Provide the [X, Y] coordinate of the cell's center where the given text is located.  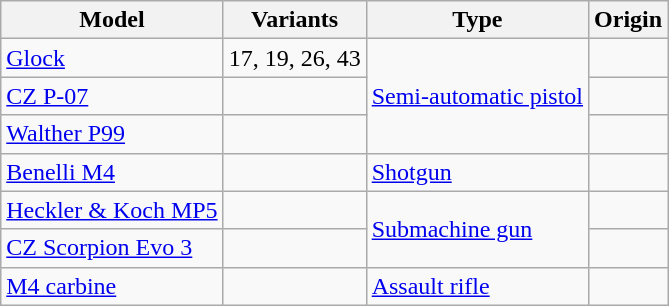
Variants [294, 20]
Type [477, 20]
Glock [112, 58]
Semi-automatic pistol [477, 96]
Shotgun [477, 172]
Origin [628, 20]
Walther P99 [112, 134]
Submachine gun [477, 229]
CZ P-07 [112, 96]
M4 carbine [112, 286]
CZ Scorpion Evo 3 [112, 248]
Benelli M4 [112, 172]
Assault rifle [477, 286]
17, 19, 26, 43 [294, 58]
Model [112, 20]
Heckler & Koch MP5 [112, 210]
